Detect which cell encompasses the target text, then output its [x, y] center coordinate. 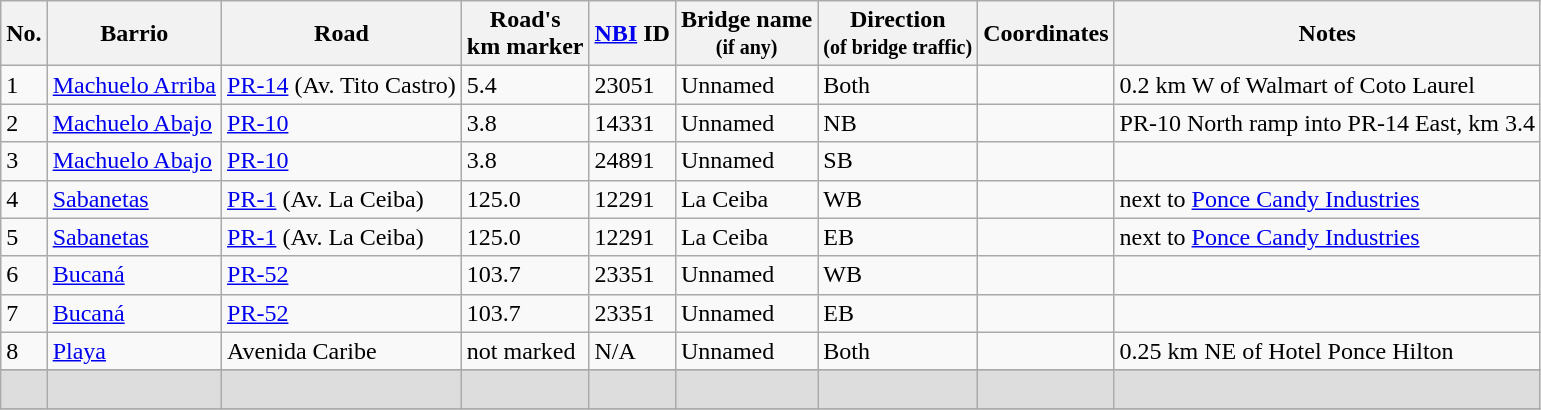
Road [342, 34]
14331 [632, 123]
PR-10 North ramp into PR-14 East, km 3.4 [1327, 123]
5 [24, 237]
5.4 [525, 85]
Barrio [134, 34]
SB [898, 161]
N/A [632, 351]
Machuelo Arriba [134, 85]
Playa [134, 351]
Notes [1327, 34]
NB [898, 123]
not marked [525, 351]
1 [24, 85]
0.25 km NE of Hotel Ponce Hilton [1327, 351]
Avenida Caribe [342, 351]
No. [24, 34]
NBI ID [632, 34]
7 [24, 313]
24891 [632, 161]
PR-14 (Av. Tito Castro) [342, 85]
23051 [632, 85]
0.2 km W of Walmart of Coto Laurel [1327, 85]
Coordinates [1046, 34]
Road'skm marker [525, 34]
Direction (of bridge traffic) [898, 34]
6 [24, 275]
2 [24, 123]
Bridge name (if any) [746, 34]
3 [24, 161]
4 [24, 199]
8 [24, 351]
